Identify which cell holds the provided text, then report its (X, Y) central coordinate. 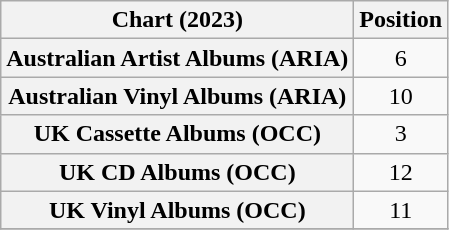
Australian Vinyl Albums (ARIA) (178, 96)
12 (401, 172)
UK CD Albums (OCC) (178, 172)
UK Cassette Albums (OCC) (178, 134)
Chart (2023) (178, 20)
Australian Artist Albums (ARIA) (178, 58)
10 (401, 96)
6 (401, 58)
UK Vinyl Albums (OCC) (178, 210)
3 (401, 134)
Position (401, 20)
11 (401, 210)
